Detect which cell encompasses the target text, then output its [x, y] center coordinate. 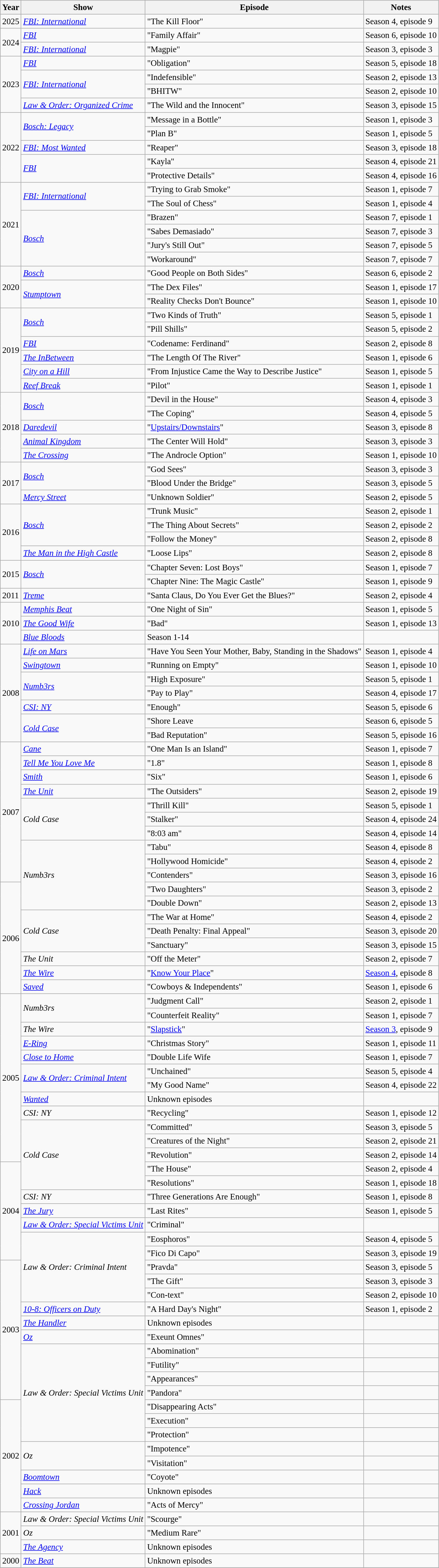
"Committed" [255, 1127]
"Plan B" [255, 133]
"Creatures of the Night" [255, 1141]
2000 [11, 1561]
Season 1, episode 12 [401, 1113]
2021 [11, 224]
"The Wild and the Innocent" [255, 105]
Episode [255, 7]
Season 5, episode 2 [401, 329]
Tell Me You Love Me [83, 763]
Season 2, episode 19 [401, 791]
"Coyote" [255, 1477]
Season 1, episode 11 [401, 1043]
2020 [11, 287]
"High Exposure" [255, 679]
"Con-text" [255, 1295]
"Resolutions" [255, 1183]
2005 [11, 1078]
The Good Wife [83, 623]
"The Coping" [255, 413]
"Appearances" [255, 1379]
2002 [11, 1456]
"Blood Under the Bridge" [255, 483]
Season 6, episode 2 [401, 273]
Season 1, episode 9 [401, 581]
"Protective Details" [255, 175]
"Santa Claus, Do You Ever Get the Blues?" [255, 595]
Season 1, episode 2 [401, 1309]
2011 [11, 595]
2001 [11, 1533]
Season 2, episode 21 [401, 1141]
"Thrill Kill" [255, 805]
Season 5, episode 18 [401, 63]
"Reaper" [255, 147]
"Acts of Mercy" [255, 1505]
Season 5, episode 4 [401, 1071]
"Know Your Place" [255, 973]
"Execution" [255, 1421]
Hack [83, 1491]
Season 2, episode 5 [401, 497]
"1.8" [255, 763]
Season 3, episode 19 [401, 1253]
Treme [83, 595]
"Slapstick" [255, 1029]
"Fico Di Capo" [255, 1253]
Season 7, episode 5 [401, 245]
"Message in a Bottle" [255, 119]
2006 [11, 938]
"Hollywood Homicide" [255, 861]
Season 4, episode 21 [401, 161]
Season 4, episode 16 [401, 175]
"Eosphoros" [255, 1239]
Season 7, episode 7 [401, 259]
"Tabu" [255, 847]
Life on Mars [83, 651]
City on a Hill [83, 371]
"Double Down" [255, 903]
"Protection" [255, 1435]
2016 [11, 532]
Daredevil [83, 427]
Crossing Jordan [83, 1505]
The Crossing [83, 455]
Law & Order: Organized Crime [83, 105]
"Sabes Demasiado" [255, 231]
"BHITW" [255, 91]
"Judgment Call" [255, 1001]
"Disappearing Acts" [255, 1407]
"Death Penalty: Final Appeal" [255, 931]
2004 [11, 1211]
Wanted [83, 1099]
Season 4, episode 22 [401, 1085]
The Beat [83, 1561]
"One Man Is an Island" [255, 749]
"Pay to Play" [255, 693]
"My Good Name" [255, 1085]
"Futility" [255, 1365]
"Two Daughters" [255, 889]
"Reality Checks Don't Bounce" [255, 301]
"Trying to Grab Smoke" [255, 189]
2024 [11, 42]
"Unknown Soldier" [255, 497]
Stumptown [83, 294]
Season 1, episode 3 [401, 119]
FBI: Most Wanted [83, 147]
2008 [11, 693]
Notes [401, 7]
"God Sees" [255, 469]
"The Androcle Option" [255, 455]
Season 5, episode 6 [401, 707]
"A Hard Day's Night" [255, 1309]
10-8: Officers on Duty [83, 1309]
"Running on Empty" [255, 665]
"The Kill Floor" [255, 22]
Season 3, episode 9 [401, 1029]
Bosch: Legacy [83, 127]
"Unchained" [255, 1071]
Season 3, episode 20 [401, 931]
Season 1, episode 13 [401, 623]
"Bad" [255, 623]
"Shore Leave [255, 721]
Season 3, episode 2 [401, 889]
The Agency [83, 1547]
"Abomination" [255, 1351]
2022 [11, 147]
"Medium Rare" [255, 1533]
"One Night of Sin" [255, 609]
2003 [11, 1330]
E-Ring [83, 1043]
2007 [11, 812]
"Pill Shills" [255, 329]
"Enough" [255, 707]
Season 7, episode 1 [401, 217]
"Pravda" [255, 1267]
"Stalker" [255, 819]
Blue Bloods [83, 637]
"Upstairs/Downstairs" [255, 427]
"Indefensible" [255, 77]
Season 3, episode 18 [401, 147]
"8:03 am" [255, 833]
Season 1, episode 17 [401, 287]
"Chapter Seven: Lost Boys" [255, 567]
The Jury [83, 1211]
Swingtown [83, 665]
"Contenders" [255, 875]
"The War at Home" [255, 917]
"Workaround" [255, 259]
Season 6, episode 10 [401, 35]
Season 3, episode 16 [401, 875]
"The Gift" [255, 1281]
"Loose Lips" [255, 553]
Season 4, episode 24 [401, 819]
"Cowboys & Independents" [255, 987]
2010 [11, 623]
Saved [83, 987]
"Trunk Music" [255, 511]
"Off the Meter" [255, 959]
Year [11, 7]
The Handler [83, 1323]
Animal Kingdom [83, 441]
"Good People on Both Sides" [255, 273]
"Revolution" [255, 1155]
"Three Generations Are Enough" [255, 1197]
"Magpie" [255, 50]
2015 [11, 574]
Mercy Street [83, 497]
"Two Kinds of Truth" [255, 315]
Memphis Beat [83, 609]
"Bad Reputation" [255, 735]
"Brazen" [255, 217]
"Kayla" [255, 161]
Season 7, episode 3 [401, 231]
"The Center Will Hold" [255, 441]
Season 4, episode 14 [401, 833]
"Sanctuary" [255, 945]
2019 [11, 350]
"Chapter Nine: The Magic Castle" [255, 581]
Season 1, episode 1 [401, 385]
Cane [83, 749]
Boomtown [83, 1477]
Show [83, 7]
The InBetween [83, 357]
"From Injustice Came the Way to Describe Justice" [255, 371]
"Impotence" [255, 1449]
"Recycling" [255, 1113]
"Follow the Money" [255, 539]
"Six" [255, 777]
"Christmas Story" [255, 1043]
"Criminal" [255, 1225]
"Last Rites" [255, 1211]
"The Soul of Chess" [255, 203]
"Have You Seen Your Mother, Baby, Standing in the Shadows" [255, 651]
2025 [11, 22]
"The Thing About Secrets" [255, 525]
"Family Affair" [255, 35]
2023 [11, 84]
"Pandora" [255, 1393]
"Codename: Ferdinand" [255, 343]
"The Outsiders" [255, 791]
Season 6, episode 5 [401, 721]
Season 4, episode 17 [401, 693]
Reef Break [83, 385]
"The Length Of The River" [255, 357]
"Scourge" [255, 1519]
2017 [11, 483]
"The Dex Files" [255, 287]
Season 4, episode 3 [401, 399]
"Counterfeit Reality" [255, 1015]
"Obligation" [255, 63]
"Devil in the House" [255, 399]
"Double Life Wife [255, 1057]
Season 5, episode 16 [401, 735]
The Man in the High Castle [83, 553]
Season 4, episode 9 [401, 22]
Season 2, episode 2 [401, 525]
Smith [83, 777]
Season 3, episode 8 [401, 427]
Season 2, episode 7 [401, 959]
"Jury's Still Out" [255, 245]
"Pilot" [255, 385]
"Exeunt Omnes" [255, 1337]
"The House" [255, 1169]
Season 1, episode 18 [401, 1183]
Close to Home [83, 1057]
Season 2, episode 14 [401, 1155]
"Visitation" [255, 1463]
2018 [11, 427]
Season 1-14 [255, 637]
